Detect which cell encompasses the target text, then output its [X, Y] center coordinate. 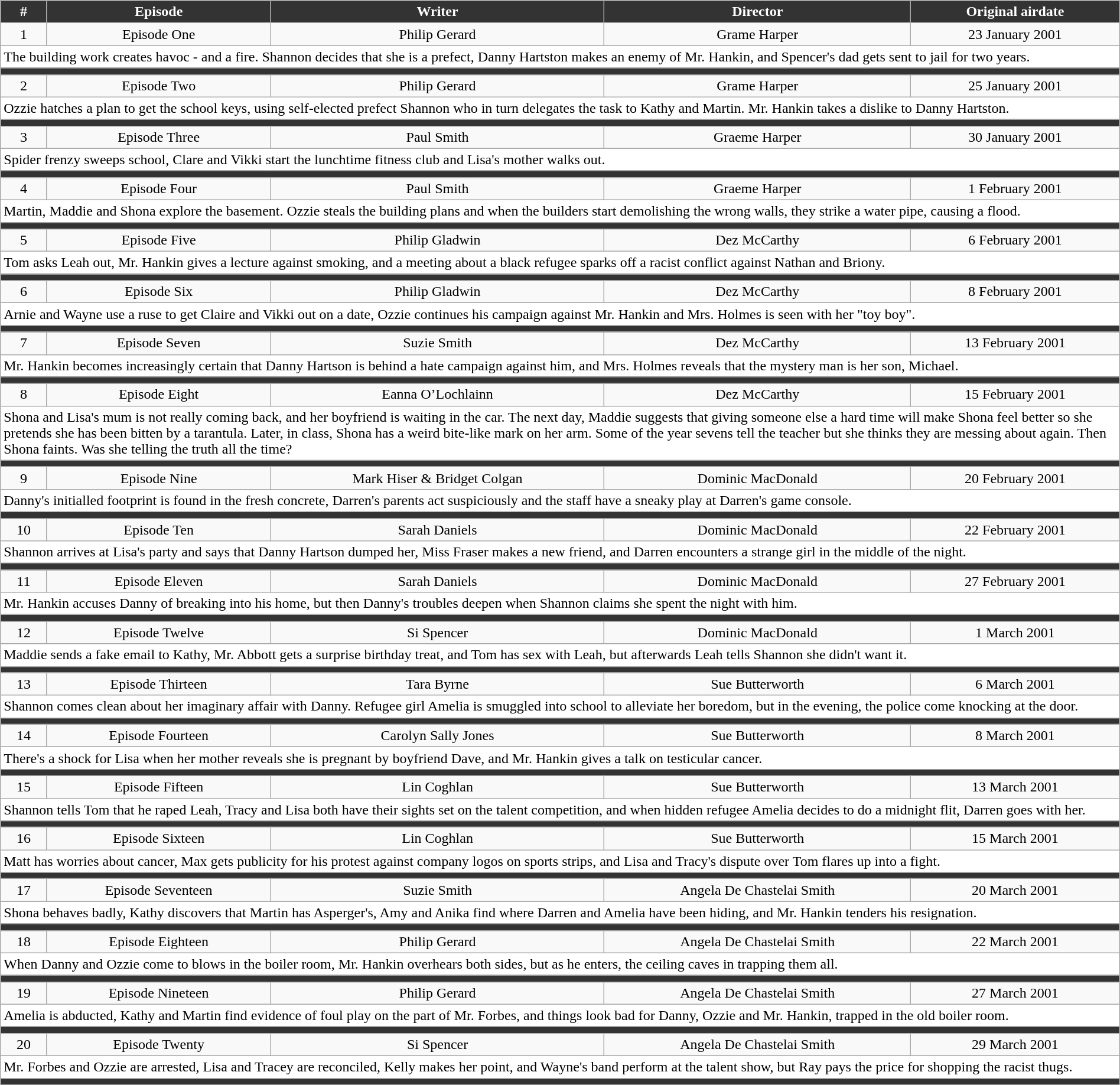
8 March 2001 [1015, 735]
# [24, 12]
5 [24, 240]
22 February 2001 [1015, 530]
Episode Sixteen [158, 839]
6 February 2001 [1015, 240]
Episode Seven [158, 343]
7 [24, 343]
Director [757, 12]
Episode Eighteen [158, 941]
Episode Nine [158, 478]
Episode Two [158, 86]
30 January 2001 [1015, 137]
Episode Twenty [158, 1044]
18 [24, 941]
When Danny and Ozzie come to blows in the boiler room, Mr. Hankin overhears both sides, but as he enters, the ceiling caves in trapping them all. [560, 964]
27 March 2001 [1015, 993]
6 March 2001 [1015, 684]
12 [24, 633]
19 [24, 993]
13 February 2001 [1015, 343]
Episode Nineteen [158, 993]
3 [24, 137]
2 [24, 86]
15 [24, 787]
6 [24, 292]
Episode Thirteen [158, 684]
16 [24, 839]
14 [24, 735]
15 March 2001 [1015, 839]
Episode Eleven [158, 581]
Episode Twelve [158, 633]
4 [24, 188]
15 February 2001 [1015, 395]
Mark Hiser & Bridget Colgan [437, 478]
Episode Fifteen [158, 787]
Episode Three [158, 137]
1 February 2001 [1015, 188]
20 [24, 1044]
Mr. Hankin accuses Danny of breaking into his home, but then Danny's troubles deepen when Shannon claims she spent the night with him. [560, 604]
20 February 2001 [1015, 478]
22 March 2001 [1015, 941]
Episode Six [158, 292]
17 [24, 890]
8 [24, 395]
Episode Eight [158, 395]
13 [24, 684]
10 [24, 530]
29 March 2001 [1015, 1044]
There's a shock for Lisa when her mother reveals she is pregnant by boyfriend Dave, and Mr. Hankin gives a talk on testicular cancer. [560, 758]
Carolyn Sally Jones [437, 735]
11 [24, 581]
9 [24, 478]
Tara Byrne [437, 684]
25 January 2001 [1015, 86]
20 March 2001 [1015, 890]
8 February 2001 [1015, 292]
13 March 2001 [1015, 787]
Original airdate [1015, 12]
Eanna O’Lochlainn [437, 395]
Episode Fourteen [158, 735]
Episode Four [158, 188]
Episode Seventeen [158, 890]
23 January 2001 [1015, 34]
1 [24, 34]
Episode Ten [158, 530]
27 February 2001 [1015, 581]
Episode [158, 12]
Spider frenzy sweeps school, Clare and Vikki start the lunchtime fitness club and Lisa's mother walks out. [560, 159]
1 March 2001 [1015, 633]
Writer [437, 12]
Episode One [158, 34]
Episode Five [158, 240]
